Provide the [X, Y] coordinate of the cell's center where the given text is located.  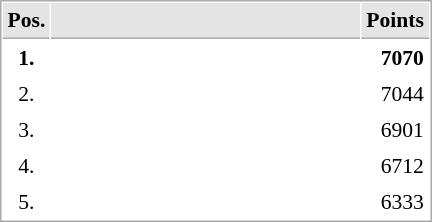
2. [26, 93]
4. [26, 165]
6901 [396, 129]
7070 [396, 57]
6333 [396, 201]
3. [26, 129]
7044 [396, 93]
Points [396, 21]
5. [26, 201]
Pos. [26, 21]
6712 [396, 165]
1. [26, 57]
